Capture the cell that displays the provided text and extract its [x, y] central coordinate. 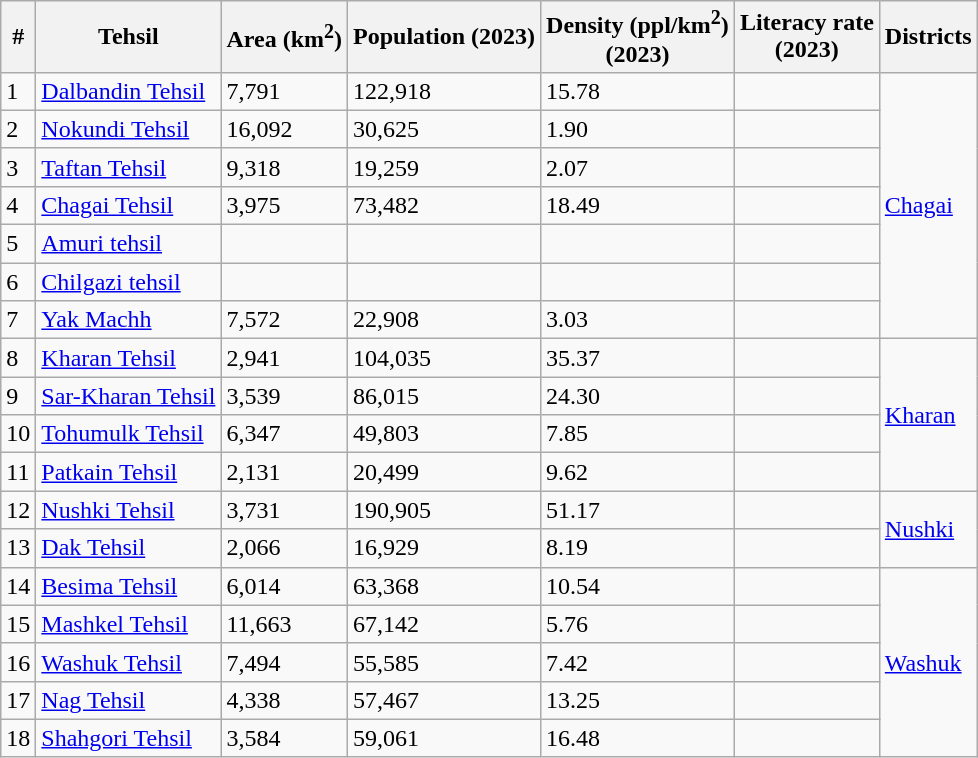
86,015 [444, 396]
51.17 [638, 510]
Mashkel Tehsil [128, 624]
Taftan Tehsil [128, 167]
5.76 [638, 624]
Density (ppl/km2)(2023) [638, 37]
7.42 [638, 662]
7,494 [284, 662]
7,791 [284, 91]
Sar-Kharan Tehsil [128, 396]
16,929 [444, 548]
# [18, 37]
6 [18, 282]
18 [18, 738]
49,803 [444, 434]
3,584 [284, 738]
3,975 [284, 205]
11,663 [284, 624]
1.90 [638, 129]
Nag Tehsil [128, 700]
13.25 [638, 700]
7 [18, 320]
67,142 [444, 624]
16.48 [638, 738]
8.19 [638, 548]
73,482 [444, 205]
Area (km2) [284, 37]
Dalbandin Tehsil [128, 91]
Amuri tehsil [128, 244]
9.62 [638, 472]
3 [18, 167]
55,585 [444, 662]
Chagai Tehsil [128, 205]
9,318 [284, 167]
2.07 [638, 167]
16 [18, 662]
1 [18, 91]
59,061 [444, 738]
Population (2023) [444, 37]
Tehsil [128, 37]
2,131 [284, 472]
Nushki [928, 529]
20,499 [444, 472]
15 [18, 624]
2,066 [284, 548]
3,539 [284, 396]
8 [18, 358]
24.30 [638, 396]
7.85 [638, 434]
Nushki Tehsil [128, 510]
Shahgori Tehsil [128, 738]
Kharan [928, 415]
Literacy rate(2023) [806, 37]
63,368 [444, 586]
22,908 [444, 320]
Kharan Tehsil [128, 358]
122,918 [444, 91]
13 [18, 548]
Washuk Tehsil [128, 662]
57,467 [444, 700]
3.03 [638, 320]
Patkain Tehsil [128, 472]
9 [18, 396]
15.78 [638, 91]
3,731 [284, 510]
35.37 [638, 358]
Tohumulk Tehsil [128, 434]
Chagai [928, 205]
10.54 [638, 586]
19,259 [444, 167]
16,092 [284, 129]
Chilgazi tehsil [128, 282]
Dak Tehsil [128, 548]
5 [18, 244]
30,625 [444, 129]
Nokundi Tehsil [128, 129]
4,338 [284, 700]
Washuk [928, 662]
10 [18, 434]
14 [18, 586]
2 [18, 129]
190,905 [444, 510]
Districts [928, 37]
4 [18, 205]
6,347 [284, 434]
Yak Machh [128, 320]
6,014 [284, 586]
104,035 [444, 358]
11 [18, 472]
12 [18, 510]
7,572 [284, 320]
2,941 [284, 358]
17 [18, 700]
18.49 [638, 205]
Besima Tehsil [128, 586]
